Output the (X, Y) coordinate of the center of the cell containing the given text.  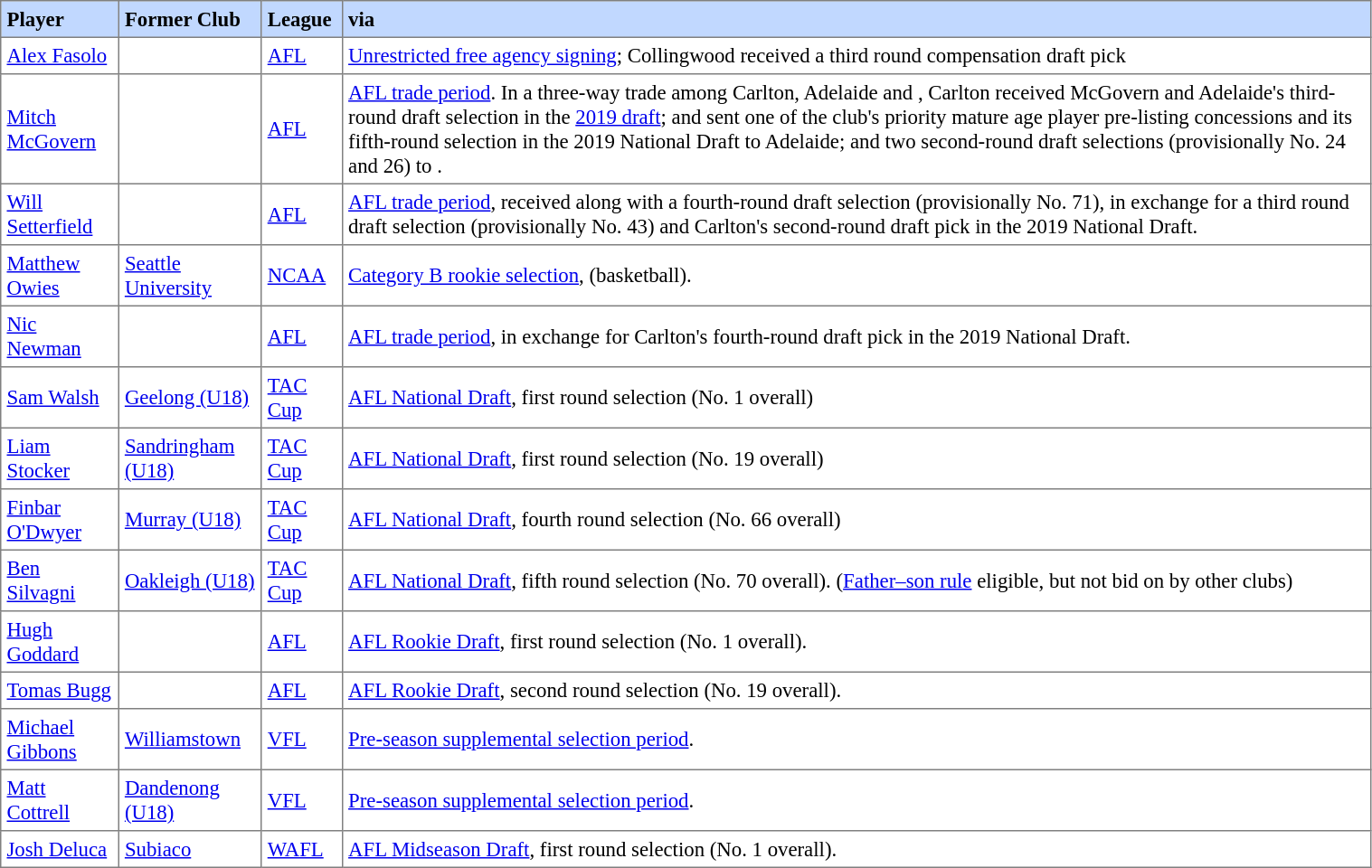
NCAA (302, 276)
AFL National Draft, first round selection (No. 19 overall) (856, 458)
Murray (U18) (190, 520)
AFL trade period, in exchange for Carlton's fourth-round draft pick in the 2019 National Draft. (856, 336)
Subiaco (190, 849)
Former Club (190, 19)
AFL National Draft, fourth round selection (No. 66 overall) (856, 520)
Ben Silvagni (60, 580)
Alex Fasolo (60, 55)
Tomas Bugg (60, 690)
AFL Rookie Draft, first round selection (No. 1 overall). (856, 642)
Oakleigh (U18) (190, 580)
Dandenong (U18) (190, 800)
Matt Cottrell (60, 800)
Michael Gibbons (60, 740)
via (856, 19)
Matthew Owies (60, 276)
Sam Walsh (60, 398)
Hugh Goddard (60, 642)
Williamstown (190, 740)
Will Setterfield (60, 214)
AFL National Draft, first round selection (No. 1 overall) (856, 398)
Category B rookie selection, (basketball). (856, 276)
AFL National Draft, fifth round selection (No. 70 overall). (Father–son rule eligible, but not bid on by other clubs) (856, 580)
Player (60, 19)
Liam Stocker (60, 458)
Nic Newman (60, 336)
League (302, 19)
Seattle University (190, 276)
AFL Rookie Draft, second round selection (No. 19 overall). (856, 690)
Josh Deluca (60, 849)
WAFL (302, 849)
Geelong (U18) (190, 398)
Mitch McGovern (60, 129)
Unrestricted free agency signing; Collingwood received a third round compensation draft pick (856, 55)
Sandringham (U18) (190, 458)
AFL Midseason Draft, first round selection (No. 1 overall). (856, 849)
Finbar O'Dwyer (60, 520)
